Return [x, y] of the center of cell containing provided text 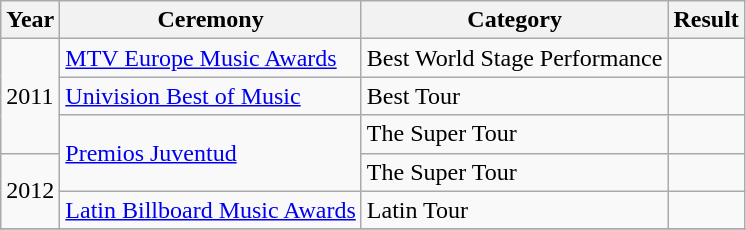
Latin Tour [514, 210]
Ceremony [211, 20]
Year [30, 20]
Premios Juventud [211, 153]
Category [514, 20]
Latin Billboard Music Awards [211, 210]
2012 [30, 191]
Univision Best of Music [211, 96]
Best Tour [514, 96]
2011 [30, 96]
MTV Europe Music Awards [211, 58]
Result [706, 20]
Best World Stage Performance [514, 58]
